Extract the [X, Y] coordinate from the center of the cell holding the provided text.  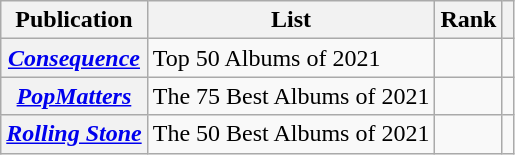
Consequence [74, 58]
The 50 Best Albums of 2021 [291, 134]
Publication [74, 20]
The 75 Best Albums of 2021 [291, 96]
PopMatters [74, 96]
Top 50 Albums of 2021 [291, 58]
Rank [468, 20]
List [291, 20]
Rolling Stone [74, 134]
